Extract the [X, Y] coordinate from the center of the cell holding the provided text.  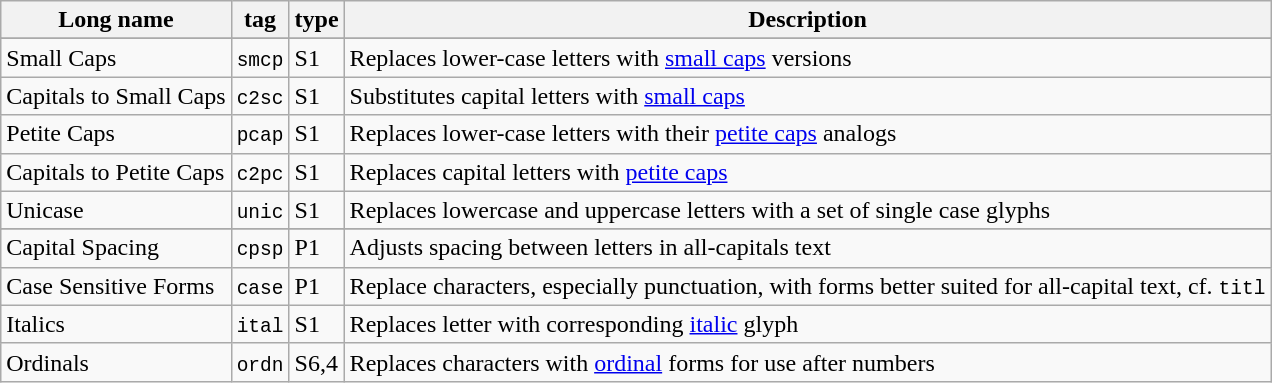
smcp [260, 58]
Replaces lower-case letters with small caps versions [808, 58]
c2pc [260, 172]
Long name [116, 20]
ital [260, 324]
unic [260, 210]
Description [808, 20]
c2sc [260, 96]
Capitals to Petite Caps [116, 172]
Replaces capital letters with petite caps [808, 172]
cpsp [260, 248]
Case Sensitive Forms [116, 286]
Unicase [116, 210]
S6,4 [316, 362]
Ordinals [116, 362]
Italics [116, 324]
tag [260, 20]
Replaces lowercase and uppercase letters with a set of single case glyphs [808, 210]
Capitals to Small Caps [116, 96]
type [316, 20]
Small Caps [116, 58]
Petite Caps [116, 134]
ordn [260, 362]
Replaces lower-case letters with their petite caps analogs [808, 134]
case [260, 286]
Replaces characters with ordinal forms for use after numbers [808, 362]
Replaces letter with corresponding italic glyph [808, 324]
Replace characters, especially punctuation, with forms better suited for all-capital text, cf. titl [808, 286]
Capital Spacing [116, 248]
pcap [260, 134]
Substitutes capital letters with small caps [808, 96]
Adjusts spacing between letters in all-capitals text [808, 248]
